For the text-containing cell, return its midpoint in (x, y) coordinate format. 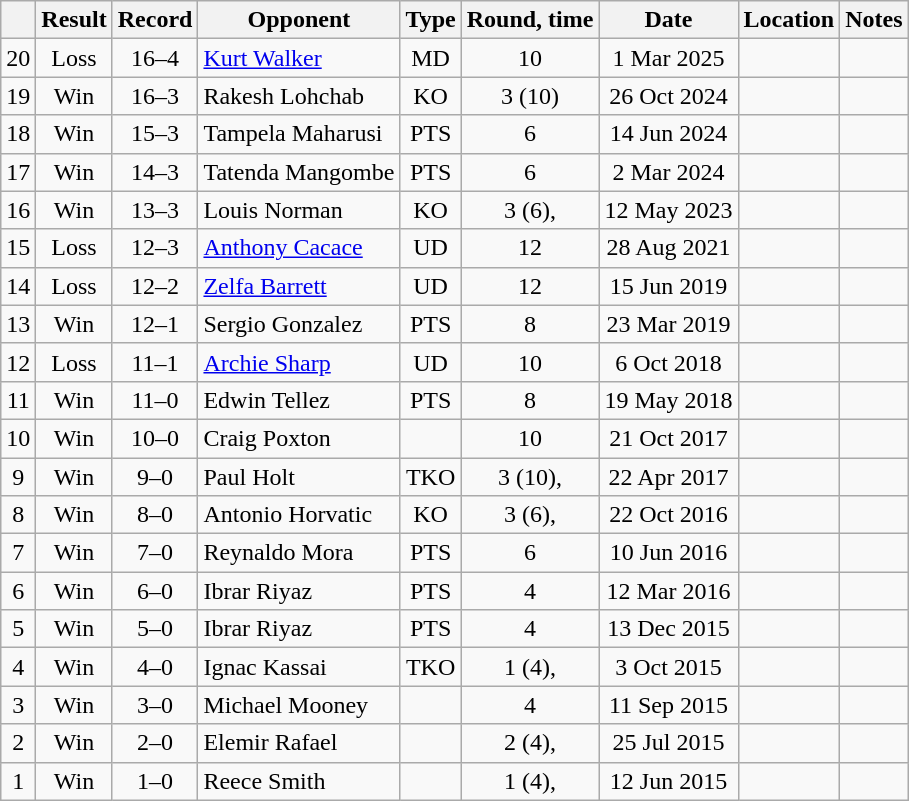
15 Jun 2019 (668, 286)
12–2 (155, 286)
1 Mar 2025 (668, 58)
Result (74, 20)
5–0 (155, 629)
7–0 (155, 553)
Reynaldo Mora (299, 553)
12 Mar 2016 (668, 591)
14 Jun 2024 (668, 134)
17 (18, 172)
Anthony Cacace (299, 248)
10–0 (155, 438)
26 Oct 2024 (668, 96)
Date (668, 20)
3 (18, 705)
14 (18, 286)
Tatenda Mangombe (299, 172)
22 Oct 2016 (668, 515)
Tampela Maharusi (299, 134)
Paul Holt (299, 477)
9 (18, 477)
19 May 2018 (668, 400)
Edwin Tellez (299, 400)
6 Oct 2018 (668, 362)
Location (789, 20)
22 Apr 2017 (668, 477)
12 Jun 2015 (668, 781)
3 (10), (530, 477)
14–3 (155, 172)
16 (18, 210)
3 Oct 2015 (668, 667)
10 Jun 2016 (668, 553)
Round, time (530, 20)
21 Oct 2017 (668, 438)
8–0 (155, 515)
16–3 (155, 96)
28 Aug 2021 (668, 248)
11–0 (155, 400)
20 (18, 58)
Archie Sharp (299, 362)
Kurt Walker (299, 58)
Zelfa Barrett (299, 286)
1 (18, 781)
13 Dec 2015 (668, 629)
Record (155, 20)
3–0 (155, 705)
Rakesh Lohchab (299, 96)
Notes (874, 20)
Reece Smith (299, 781)
4–0 (155, 667)
Sergio Gonzalez (299, 324)
MD (430, 58)
3 (10) (530, 96)
12–3 (155, 248)
Craig Poxton (299, 438)
9–0 (155, 477)
16–4 (155, 58)
13 (18, 324)
15–3 (155, 134)
6–0 (155, 591)
12 May 2023 (668, 210)
Ignac Kassai (299, 667)
Michael Mooney (299, 705)
11 (18, 400)
Louis Norman (299, 210)
7 (18, 553)
25 Jul 2015 (668, 743)
11 Sep 2015 (668, 705)
11–1 (155, 362)
18 (18, 134)
Opponent (299, 20)
Type (430, 20)
19 (18, 96)
2 (4), (530, 743)
12–1 (155, 324)
23 Mar 2019 (668, 324)
1–0 (155, 781)
2 (18, 743)
13–3 (155, 210)
Elemir Rafael (299, 743)
2 Mar 2024 (668, 172)
2–0 (155, 743)
15 (18, 248)
5 (18, 629)
Antonio Horvatic (299, 515)
